Extract the (x, y) coordinate from the center of the cell holding the provided text.  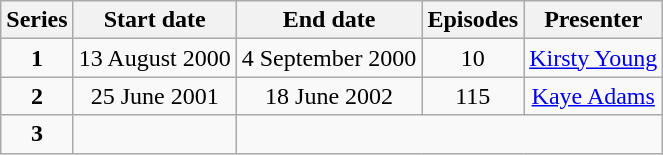
Series (37, 20)
Episodes (473, 20)
3 (37, 134)
1 (37, 58)
Kirsty Young (594, 58)
18 June 2002 (329, 96)
13 August 2000 (154, 58)
End date (329, 20)
Kaye Adams (594, 96)
10 (473, 58)
Start date (154, 20)
4 September 2000 (329, 58)
25 June 2001 (154, 96)
115 (473, 96)
Presenter (594, 20)
2 (37, 96)
